Search for the cell housing the specified text and yield its (x, y) center coordinate. 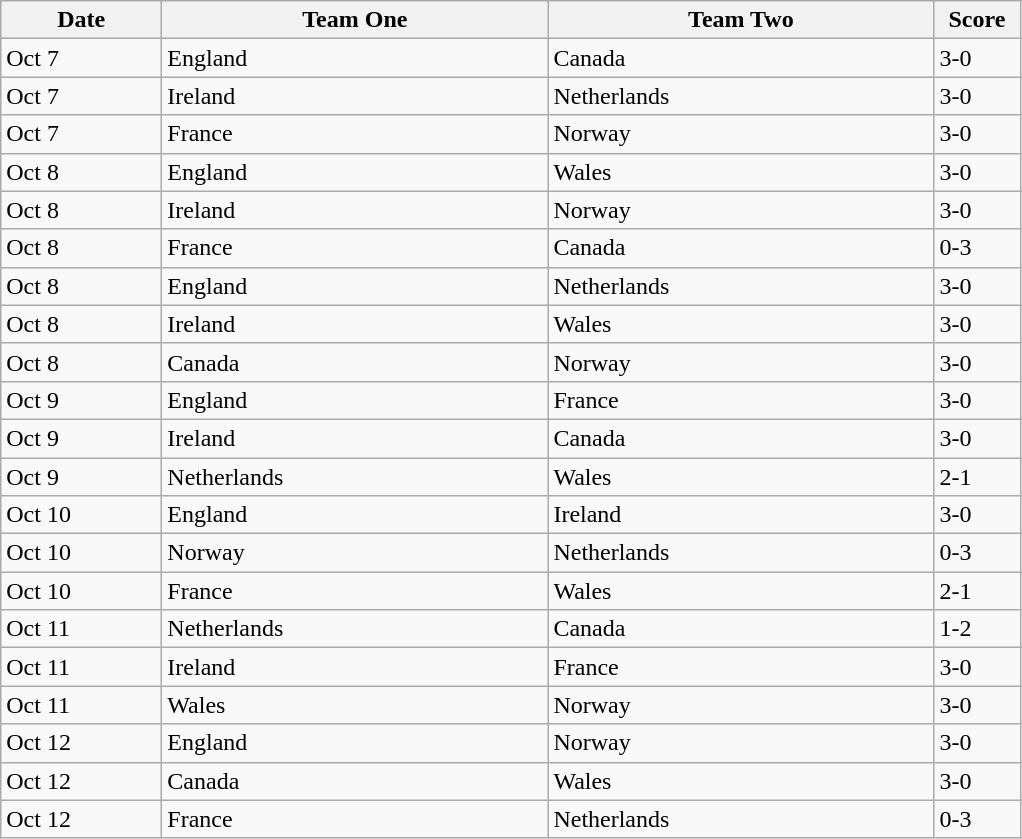
1-2 (977, 629)
Date (82, 20)
Team Two (741, 20)
Team One (355, 20)
Score (977, 20)
